Pinpoint the cell where the given text exists, returning its (x, y) midpoint coordinate. 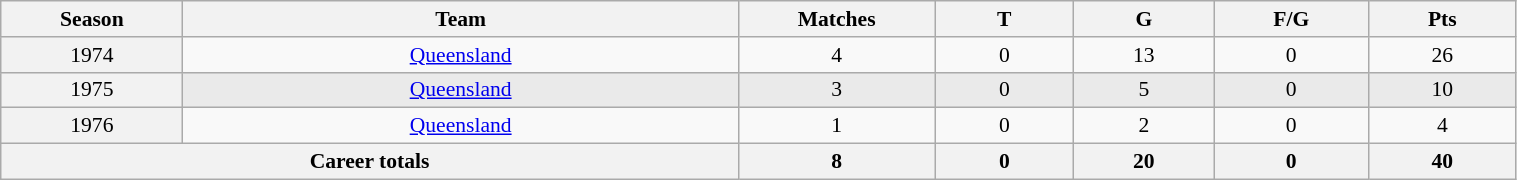
Matches (836, 19)
Career totals (370, 162)
T (1004, 19)
G (1144, 19)
8 (836, 162)
5 (1144, 90)
Season (92, 19)
3 (836, 90)
Team (460, 19)
2 (1144, 126)
1974 (92, 55)
13 (1144, 55)
F/G (1292, 19)
20 (1144, 162)
40 (1442, 162)
10 (1442, 90)
1 (836, 126)
1975 (92, 90)
26 (1442, 55)
1976 (92, 126)
Pts (1442, 19)
